Search for the cell housing the specified text and yield its (X, Y) center coordinate. 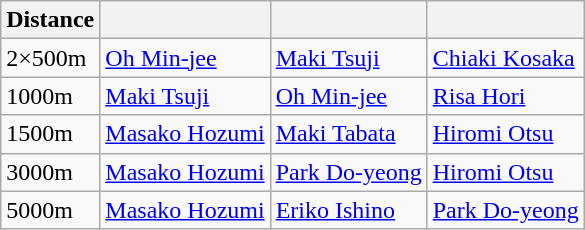
Chiaki Kosaka (506, 58)
5000m (50, 210)
Maki Tabata (348, 134)
Distance (50, 20)
Risa Hori (506, 96)
2×500m (50, 58)
Eriko Ishino (348, 210)
1000m (50, 96)
1500m (50, 134)
3000m (50, 172)
